Search for the cell housing the specified text and yield its [x, y] center coordinate. 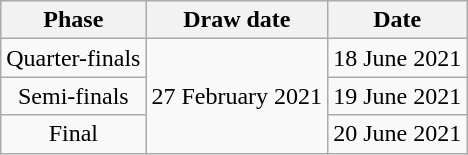
Quarter-finals [74, 58]
27 February 2021 [237, 96]
18 June 2021 [398, 58]
Phase [74, 20]
Semi-finals [74, 96]
Date [398, 20]
20 June 2021 [398, 134]
Final [74, 134]
19 June 2021 [398, 96]
Draw date [237, 20]
